Scan for the cell matching the given text and deliver its (x, y) coordinate at center. 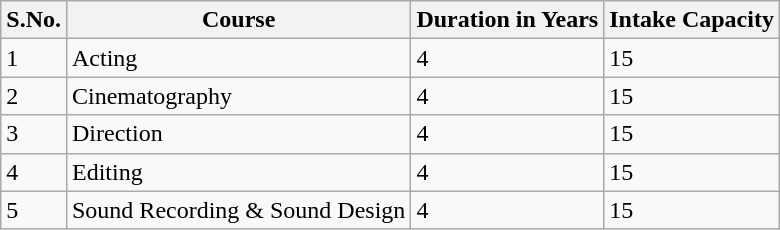
Course (238, 20)
Sound Recording & Sound Design (238, 210)
Intake Capacity (692, 20)
Editing (238, 172)
S.No. (34, 20)
Cinematography (238, 96)
Acting (238, 58)
1 (34, 58)
2 (34, 96)
5 (34, 210)
3 (34, 134)
Direction (238, 134)
Duration in Years (508, 20)
